Pinpoint the cell where the given text exists, returning its [X, Y] midpoint coordinate. 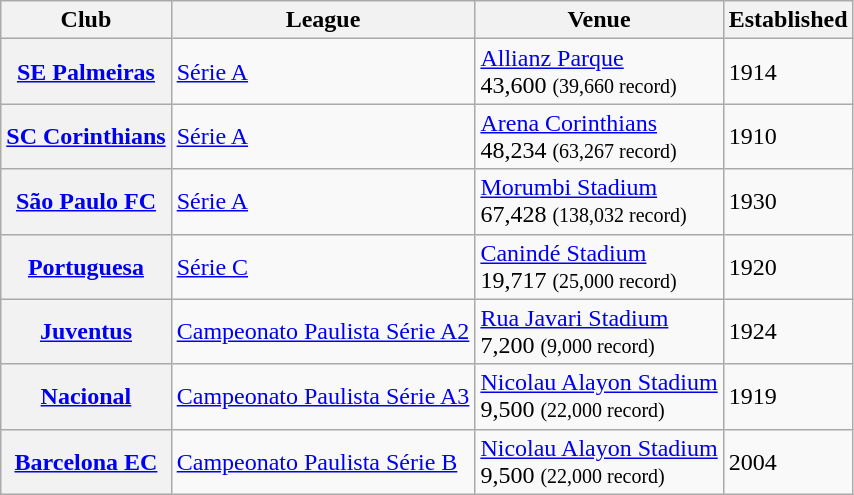
2004 [788, 462]
1919 [788, 396]
Arena Corinthians48,234 (63,267 record) [599, 136]
Canindé Stadium19,717 (25,000 record) [599, 266]
1930 [788, 202]
Série C [323, 266]
Portuguesa [86, 266]
League [323, 20]
Barcelona EC [86, 462]
1910 [788, 136]
Campeonato Paulista Série A3 [323, 396]
Campeonato Paulista Série A2 [323, 332]
Juventus [86, 332]
1924 [788, 332]
Rua Javari Stadium7,200 (9,000 record) [599, 332]
SE Palmeiras [86, 72]
1920 [788, 266]
São Paulo FC [86, 202]
SC Corinthians [86, 136]
Allianz Parque43,600 (39,660 record) [599, 72]
Nacional [86, 396]
Club [86, 20]
Venue [599, 20]
Campeonato Paulista Série B [323, 462]
Established [788, 20]
1914 [788, 72]
Morumbi Stadium67,428 (138,032 record) [599, 202]
